Return the [X, Y] coordinate for the center point of the cell that contains the specified text.  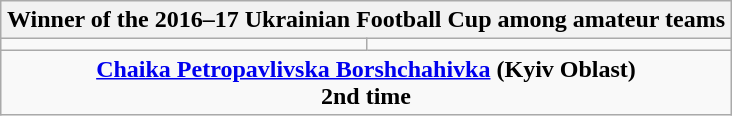
Winner of the 2016–17 Ukrainian Football Cup among amateur teams [366, 20]
Chaika Petropavlivska Borshchahivka (Kyiv Oblast)2nd time [366, 82]
